Find where the given text appears and provide that cell's center as [X, Y] coordinate. 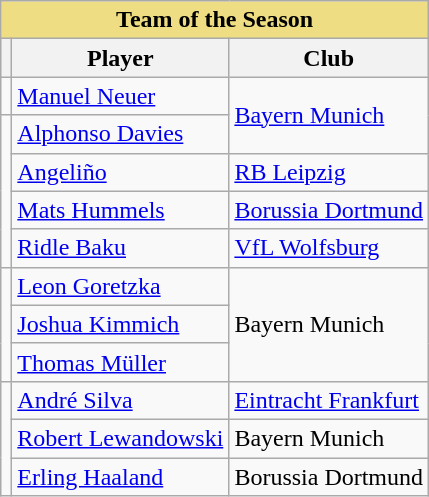
Mats Hummels [120, 210]
Robert Lewandowski [120, 438]
Joshua Kimmich [120, 324]
Eintracht Frankfurt [329, 400]
Leon Goretzka [120, 286]
André Silva [120, 400]
VfL Wolfsburg [329, 248]
Alphonso Davies [120, 134]
Thomas Müller [120, 362]
RB Leipzig [329, 172]
Player [120, 58]
Ridle Baku [120, 248]
Erling Haaland [120, 477]
Angeliño [120, 172]
Club [329, 58]
Manuel Neuer [120, 96]
Team of the Season [215, 20]
